Capture the cell that displays the provided text and extract its [x, y] central coordinate. 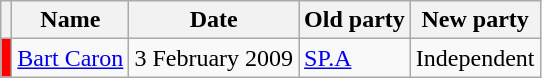
New party [475, 20]
SP.A [355, 58]
Independent [475, 58]
3 February 2009 [214, 58]
Name [70, 20]
Bart Caron [70, 58]
Old party [355, 20]
Date [214, 20]
